Locate the cell with the specified text and output its [X, Y] center coordinate. 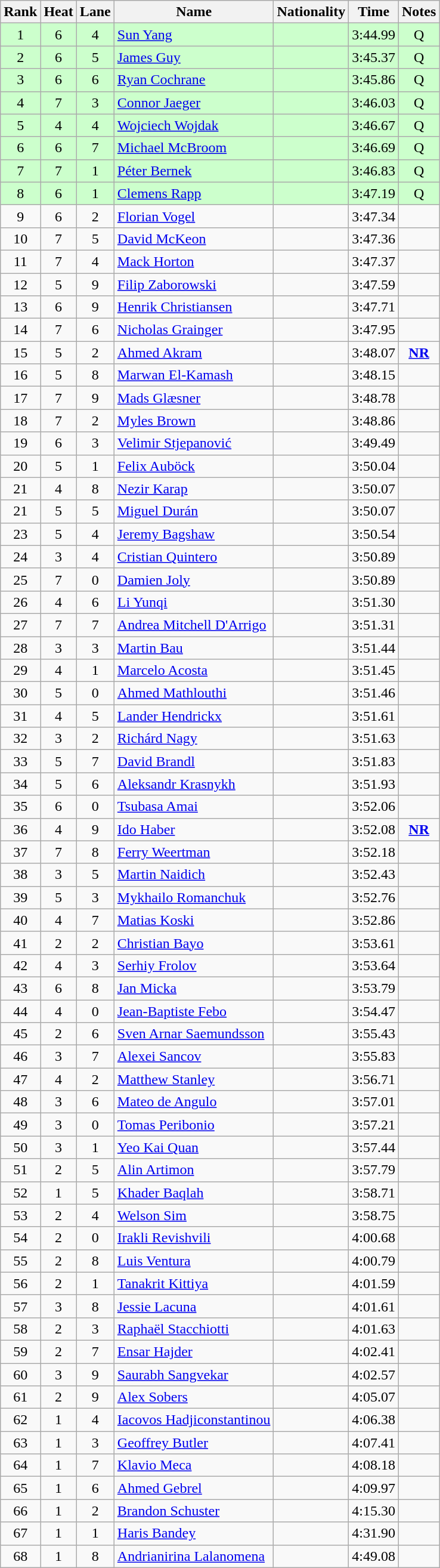
Ahmed Mathlouthi [194, 693]
42 [20, 965]
4:09.97 [374, 1488]
27 [20, 625]
3:48.07 [374, 353]
31 [20, 716]
28 [20, 647]
Tsubasa Amai [194, 807]
3:53.64 [374, 965]
Time [374, 12]
Marcelo Acosta [194, 671]
Martin Bau [194, 647]
Yeo Kai Quan [194, 1147]
3:47.71 [374, 307]
53 [20, 1215]
3:48.86 [374, 421]
3:48.78 [374, 398]
Rank [20, 12]
3:58.71 [374, 1193]
Cristian Quintero [194, 557]
17 [20, 398]
Li Yunqi [194, 602]
4:00.79 [374, 1261]
Notes [419, 12]
68 [20, 1556]
32 [20, 739]
3:51.46 [374, 693]
Alin Artimon [194, 1170]
Nicholas Grainger [194, 330]
4:01.63 [374, 1329]
4:15.30 [374, 1511]
36 [20, 829]
Aleksandr Krasnykh [194, 784]
Geoffrey Butler [194, 1443]
3:52.06 [374, 807]
Mack Horton [194, 261]
59 [20, 1351]
64 [20, 1465]
Michael McBroom [194, 148]
33 [20, 761]
Ido Haber [194, 829]
54 [20, 1238]
Heat [58, 12]
52 [20, 1193]
3:50.04 [374, 466]
James Guy [194, 57]
3:45.86 [374, 80]
58 [20, 1329]
Connor Jaeger [194, 103]
48 [20, 1102]
3:51.61 [374, 716]
Alex Sobers [194, 1397]
3:47.59 [374, 285]
50 [20, 1147]
Serhiy Frolov [194, 965]
Tanakrit Kittiya [194, 1283]
3:45.37 [374, 57]
Ahmed Gebrel [194, 1488]
Brandon Schuster [194, 1511]
65 [20, 1488]
Matias Koski [194, 920]
Ahmed Akram [194, 353]
12 [20, 285]
3:51.93 [374, 784]
Lane [95, 12]
David Brandl [194, 761]
11 [20, 261]
3:44.99 [374, 35]
3:51.45 [374, 671]
Velimir Stjepanović [194, 443]
Andrianirina Lalanomena [194, 1556]
3:51.63 [374, 739]
45 [20, 1034]
3:53.79 [374, 988]
Tomas Peribonio [194, 1125]
19 [20, 443]
30 [20, 693]
63 [20, 1443]
3:57.21 [374, 1125]
4:02.57 [374, 1374]
61 [20, 1397]
4:05.07 [374, 1397]
3:51.83 [374, 761]
3:49.49 [374, 443]
13 [20, 307]
55 [20, 1261]
Miguel Durán [194, 511]
3:55.43 [374, 1034]
Wojciech Wojdak [194, 125]
3:52.08 [374, 829]
Mads Glæsner [194, 398]
Jeremy Bagshaw [194, 534]
3:51.30 [374, 602]
David McKeon [194, 239]
Mateo de Angulo [194, 1102]
Ferry Weertman [194, 852]
3:58.75 [374, 1215]
41 [20, 943]
67 [20, 1533]
3:57.44 [374, 1147]
Clemens Rapp [194, 193]
62 [20, 1420]
Iacovos Hadjiconstantinou [194, 1420]
4:01.61 [374, 1306]
3:52.86 [374, 920]
3:57.79 [374, 1170]
3:53.61 [374, 943]
Mykhailo Romanchuk [194, 897]
4:00.68 [374, 1238]
Jessie Lacuna [194, 1306]
4:49.08 [374, 1556]
43 [20, 988]
66 [20, 1511]
3:47.95 [374, 330]
Lander Hendrickx [194, 716]
Myles Brown [194, 421]
3:55.83 [374, 1057]
4:01.59 [374, 1283]
29 [20, 671]
46 [20, 1057]
18 [20, 421]
Saurabh Sangvekar [194, 1374]
Haris Bandey [194, 1533]
Nationality [311, 12]
Raphaël Stacchiotti [194, 1329]
4:06.38 [374, 1420]
3:46.69 [374, 148]
Felix Auböck [194, 466]
Matthew Stanley [194, 1079]
16 [20, 375]
Damien Joly [194, 579]
40 [20, 920]
Jan Micka [194, 988]
60 [20, 1374]
3:51.44 [374, 647]
51 [20, 1170]
3:54.47 [374, 1011]
Richárd Nagy [194, 739]
3:47.34 [374, 216]
4:08.18 [374, 1465]
Filip Zaborowski [194, 285]
3:48.15 [374, 375]
Ensar Hajder [194, 1351]
4:02.41 [374, 1351]
23 [20, 534]
4:31.90 [374, 1533]
56 [20, 1283]
Sun Yang [194, 35]
Luis Ventura [194, 1261]
3:46.83 [374, 171]
3:52.18 [374, 852]
39 [20, 897]
Alexei Sancov [194, 1057]
Klavio Meca [194, 1465]
34 [20, 784]
3:52.43 [374, 875]
15 [20, 353]
Florian Vogel [194, 216]
3:47.36 [374, 239]
14 [20, 330]
37 [20, 852]
Péter Bernek [194, 171]
57 [20, 1306]
20 [20, 466]
25 [20, 579]
Khader Baqlah [194, 1193]
3:56.71 [374, 1079]
3:51.31 [374, 625]
3:50.54 [374, 534]
35 [20, 807]
3:46.03 [374, 103]
Henrik Christiansen [194, 307]
Martin Naidich [194, 875]
Andrea Mitchell D'Arrigo [194, 625]
Nezir Karap [194, 489]
47 [20, 1079]
3:46.67 [374, 125]
26 [20, 602]
3:57.01 [374, 1102]
Irakli Revishvili [194, 1238]
44 [20, 1011]
49 [20, 1125]
Ryan Cochrane [194, 80]
Name [194, 12]
38 [20, 875]
Christian Bayo [194, 943]
3:52.76 [374, 897]
3:47.37 [374, 261]
24 [20, 557]
Welson Sim [194, 1215]
Sven Arnar Saemundsson [194, 1034]
Marwan El-Kamash [194, 375]
3:47.19 [374, 193]
4:07.41 [374, 1443]
Jean-Baptiste Febo [194, 1011]
10 [20, 239]
